For the text-containing cell, return its midpoint in [X, Y] coordinate format. 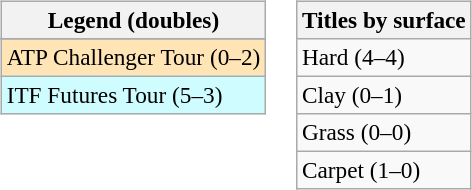
Carpet (1–0) [384, 171]
Legend (doubles) [133, 20]
Grass (0–0) [384, 133]
Titles by surface [384, 20]
ITF Futures Tour (5–3) [133, 95]
Hard (4–4) [384, 57]
ATP Challenger Tour (0–2) [133, 57]
Clay (0–1) [384, 95]
